Find where the given text appears and provide that cell's center as [x, y] coordinate. 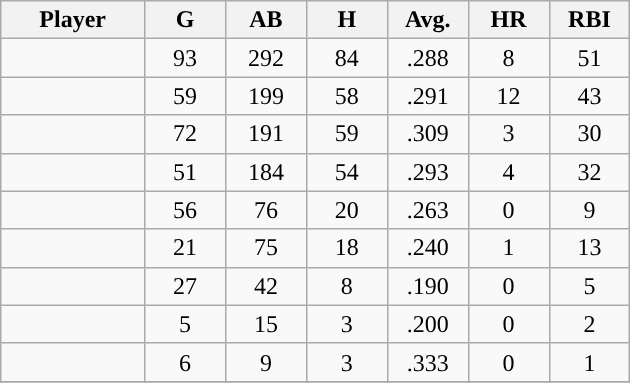
292 [266, 58]
184 [266, 172]
6 [186, 362]
.190 [428, 286]
.240 [428, 248]
RBI [590, 20]
191 [266, 134]
199 [266, 96]
27 [186, 286]
Avg. [428, 20]
G [186, 20]
AB [266, 20]
.333 [428, 362]
32 [590, 172]
42 [266, 286]
72 [186, 134]
54 [346, 172]
84 [346, 58]
.200 [428, 324]
.263 [428, 210]
58 [346, 96]
.291 [428, 96]
18 [346, 248]
4 [508, 172]
Player [73, 20]
43 [590, 96]
15 [266, 324]
2 [590, 324]
.309 [428, 134]
.288 [428, 58]
75 [266, 248]
21 [186, 248]
12 [508, 96]
76 [266, 210]
93 [186, 58]
30 [590, 134]
56 [186, 210]
13 [590, 248]
20 [346, 210]
H [346, 20]
HR [508, 20]
.293 [428, 172]
